Provide the (X, Y) coordinate of the cell's center where the given text is located.  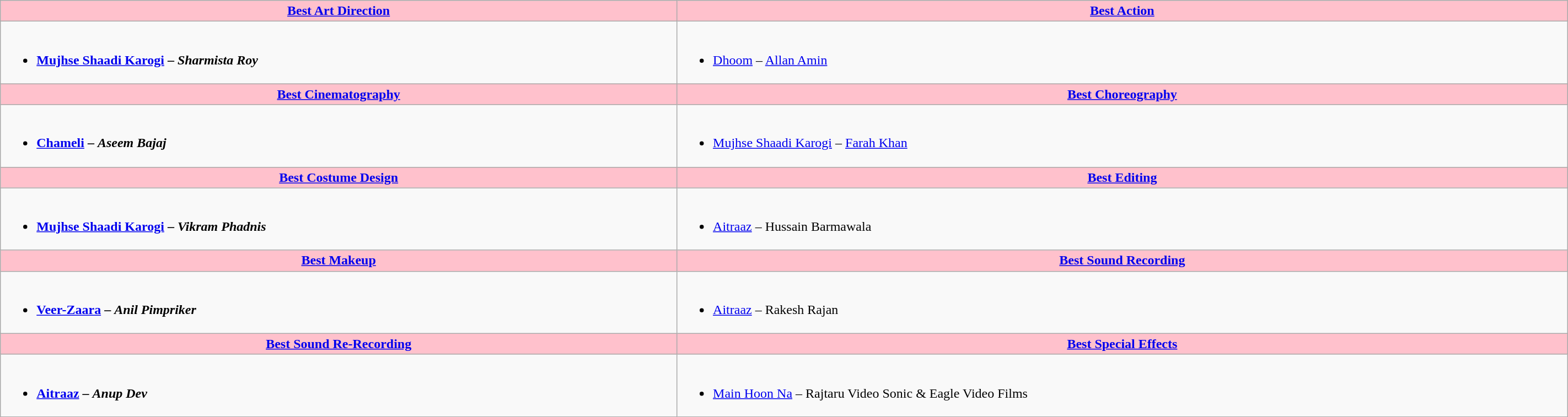
Mujhse Shaadi Karogi – Sharmista Roy (339, 53)
Best Sound Recording (1123, 261)
Dhoom – Allan Amin (1123, 53)
Aitraaz – Hussain Barmawala (1123, 219)
Mujhse Shaadi Karogi – Vikram Phadnis (339, 219)
Best Action (1123, 11)
Best Editing (1123, 177)
Best Makeup (339, 261)
Best Cinematography (339, 94)
Best Art Direction (339, 11)
Mujhse Shaadi Karogi – Farah Khan (1123, 136)
Chameli – Aseem Bajaj (339, 136)
Best Sound Re-Recording (339, 344)
Best Costume Design (339, 177)
Aitraaz – Anup Dev (339, 386)
Veer-Zaara – Anil Pimpriker (339, 302)
Aitraaz – Rakesh Rajan (1123, 302)
Best Choreography (1123, 94)
Main Hoon Na – Rajtaru Video Sonic & Eagle Video Films (1123, 386)
Best Special Effects (1123, 344)
